For the text-containing cell, return its midpoint in (x, y) coordinate format. 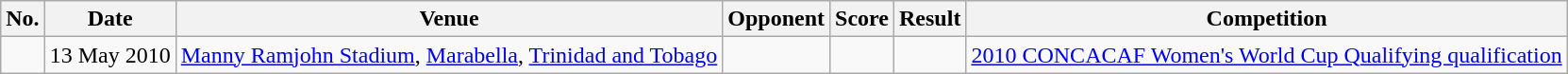
Competition (1266, 19)
Opponent (776, 19)
No. (23, 19)
Result (930, 19)
2010 CONCACAF Women's World Cup Qualifying qualification (1266, 55)
Score (862, 19)
Venue (449, 19)
13 May 2010 (109, 55)
Date (109, 19)
Manny Ramjohn Stadium, Marabella, Trinidad and Tobago (449, 55)
